For the text-containing cell, return its midpoint in (x, y) coordinate format. 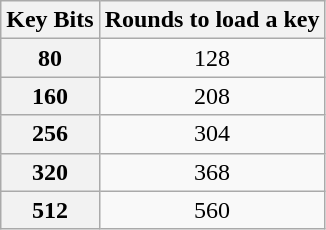
320 (50, 172)
512 (50, 210)
208 (212, 96)
304 (212, 134)
160 (50, 96)
128 (212, 58)
80 (50, 58)
Key Bits (50, 20)
Rounds to load a key (212, 20)
560 (212, 210)
368 (212, 172)
256 (50, 134)
